Provide the [x, y] coordinate of the cell's center where the given text is located.  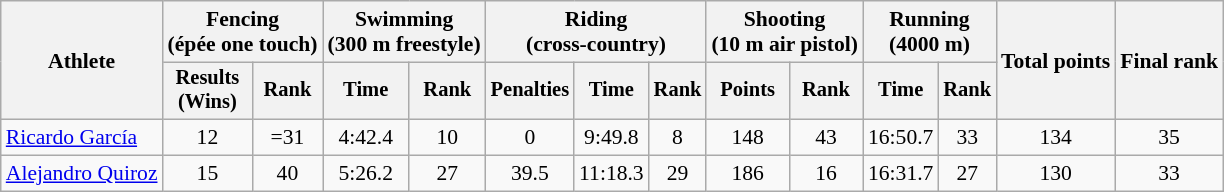
186 [748, 174]
15 [208, 174]
10 [448, 138]
Fencing(épée one touch) [243, 32]
16:50.7 [900, 138]
12 [208, 138]
43 [826, 138]
Ricardo García [82, 138]
5:26.2 [366, 174]
16:31.7 [900, 174]
Athlete [82, 60]
Running(4000 m) [930, 32]
130 [1056, 174]
Riding(cross-country) [596, 32]
Alejandro Quiroz [82, 174]
35 [1169, 138]
Points [748, 91]
9:49.8 [612, 138]
Penalties [530, 91]
134 [1056, 138]
148 [748, 138]
40 [287, 174]
39.5 [530, 174]
Final rank [1169, 60]
0 [530, 138]
8 [678, 138]
4:42.4 [366, 138]
29 [678, 174]
11:18.3 [612, 174]
16 [826, 174]
Shooting(10 m air pistol) [784, 32]
Total points [1056, 60]
Swimming(300 m freestyle) [404, 32]
Results(Wins) [208, 91]
=31 [287, 138]
